Locate the cell with the specified text and output its (X, Y) center coordinate. 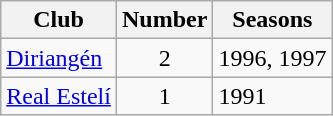
Club (59, 20)
Number (164, 20)
1991 (272, 96)
1 (164, 96)
Seasons (272, 20)
Diriangén (59, 58)
2 (164, 58)
1996, 1997 (272, 58)
Real Estelí (59, 96)
